For the text-containing cell, return its midpoint in [x, y] coordinate format. 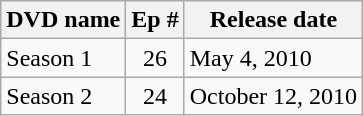
May 4, 2010 [273, 58]
DVD name [64, 20]
Release date [273, 20]
26 [155, 58]
Season 2 [64, 96]
Ep # [155, 20]
Season 1 [64, 58]
24 [155, 96]
October 12, 2010 [273, 96]
